Locate the cell with the specified text and output its [x, y] center coordinate. 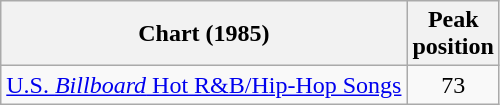
Chart (1985) [204, 34]
73 [453, 85]
U.S. Billboard Hot R&B/Hip-Hop Songs [204, 85]
Peakposition [453, 34]
